Return (X, Y) of the center of cell containing provided text 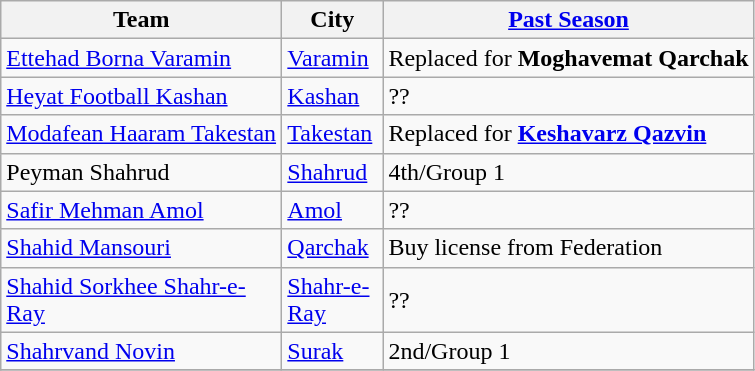
Replaced for Keshavarz Qazvin (568, 134)
Takestan (332, 134)
Shahrud (332, 172)
Safir Mehman Amol (142, 210)
Past Season (568, 20)
Peyman Shahrud (142, 172)
Kashan (332, 96)
Buy license from Federation (568, 248)
Shahid Mansouri (142, 248)
Shahrvand Novin (142, 351)
Replaced for Moghavemat Qarchak (568, 58)
Varamin (332, 58)
Shahr-e-Ray (332, 300)
City (332, 20)
2nd/Group 1 (568, 351)
Shahid Sorkhee Shahr-e-Ray (142, 300)
Heyat Football Kashan (142, 96)
Amol (332, 210)
Qarchak (332, 248)
Ettehad Borna Varamin (142, 58)
Modafean Haaram Takestan (142, 134)
Surak (332, 351)
4th/Group 1 (568, 172)
Team (142, 20)
